Extract the [x, y] coordinate from the center of the cell holding the provided text.  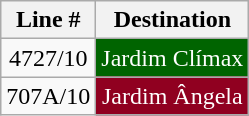
4727/10 [48, 58]
707A/10 [48, 96]
Jardim Ângela [172, 96]
Destination [172, 20]
Jardim Clímax [172, 58]
Line # [48, 20]
